Output the [X, Y] coordinate of the center of the cell containing the given text.  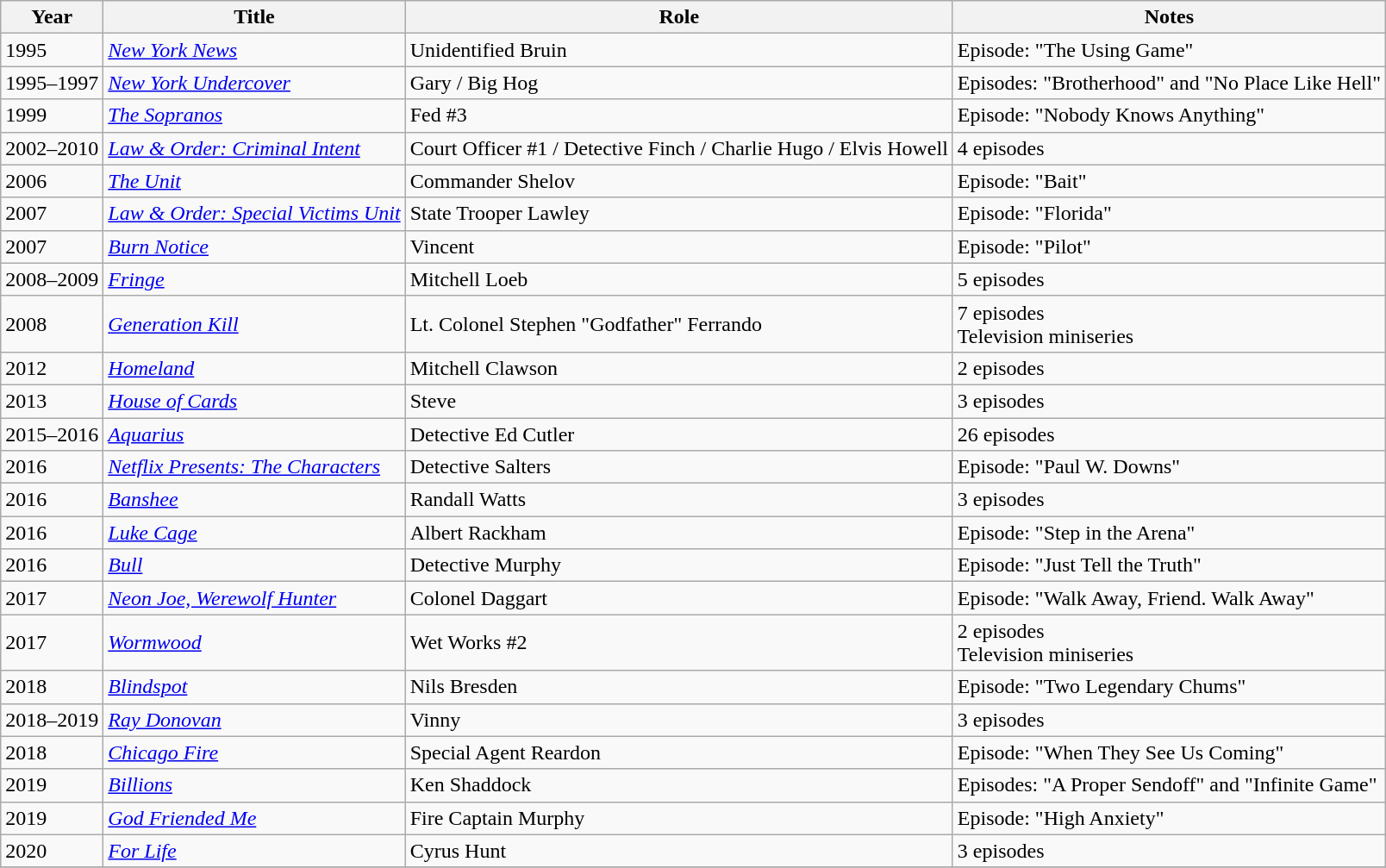
Homeland [254, 368]
Vinny [679, 720]
Episode: "Pilot" [1169, 247]
Episode: "Just Tell the Truth" [1169, 565]
House of Cards [254, 401]
For Life [254, 851]
Blindspot [254, 687]
State Trooper Lawley [679, 214]
Episodes: "A Proper Sendoff" and "Infinite Game" [1169, 785]
Role [679, 17]
Randall Watts [679, 500]
Episodes: "Brotherhood" and "No Place Like Hell" [1169, 83]
The Unit [254, 181]
Episode: "High Anxiety" [1169, 818]
Mitchell Loeb [679, 279]
Ray Donovan [254, 720]
The Sopranos [254, 116]
New York Undercover [254, 83]
Detective Salters [679, 467]
1995 [52, 50]
Commander Shelov [679, 181]
2013 [52, 401]
Episode: "The Using Game" [1169, 50]
2012 [52, 368]
Episode: "Step in the Arena" [1169, 533]
Special Agent Reardon [679, 752]
Episode: "Walk Away, Friend. Walk Away" [1169, 598]
5 episodes [1169, 279]
God Friended Me [254, 818]
Lt. Colonel Stephen "Godfather" Ferrando [679, 324]
Aquarius [254, 434]
Fed #3 [679, 116]
2008–2009 [52, 279]
2 episodesTelevision miniseries [1169, 643]
2015–2016 [52, 434]
Nils Bresden [679, 687]
Neon Joe, Werewolf Hunter [254, 598]
26 episodes [1169, 434]
Vincent [679, 247]
Fire Captain Murphy [679, 818]
Court Officer #1 / Detective Finch / Charlie Hugo / Elvis Howell [679, 148]
Albert Rackham [679, 533]
Wet Works #2 [679, 643]
Luke Cage [254, 533]
Mitchell Clawson [679, 368]
Chicago Fire [254, 752]
Billions [254, 785]
Generation Kill [254, 324]
Fringe [254, 279]
Gary / Big Hog [679, 83]
2020 [52, 851]
Netflix Presents: The Characters [254, 467]
Colonel Daggart [679, 598]
Episode: "Florida" [1169, 214]
2006 [52, 181]
2 episodes [1169, 368]
Title [254, 17]
Law & Order: Criminal Intent [254, 148]
4 episodes [1169, 148]
Burn Notice [254, 247]
1995–1997 [52, 83]
Wormwood [254, 643]
Ken Shaddock [679, 785]
Year [52, 17]
Bull [254, 565]
Episode: "Two Legendary Chums" [1169, 687]
Law & Order: Special Victims Unit [254, 214]
Detective Murphy [679, 565]
Unidentified Bruin [679, 50]
Episode: "Bait" [1169, 181]
1999 [52, 116]
Episode: "When They See Us Coming" [1169, 752]
New York News [254, 50]
2018–2019 [52, 720]
2002–2010 [52, 148]
Notes [1169, 17]
Steve [679, 401]
Episode: "Paul W. Downs" [1169, 467]
2008 [52, 324]
Banshee [254, 500]
7 episodesTelevision miniseries [1169, 324]
Detective Ed Cutler [679, 434]
Episode: "Nobody Knows Anything" [1169, 116]
Cyrus Hunt [679, 851]
